Identify which cell holds the provided text, then report its (x, y) central coordinate. 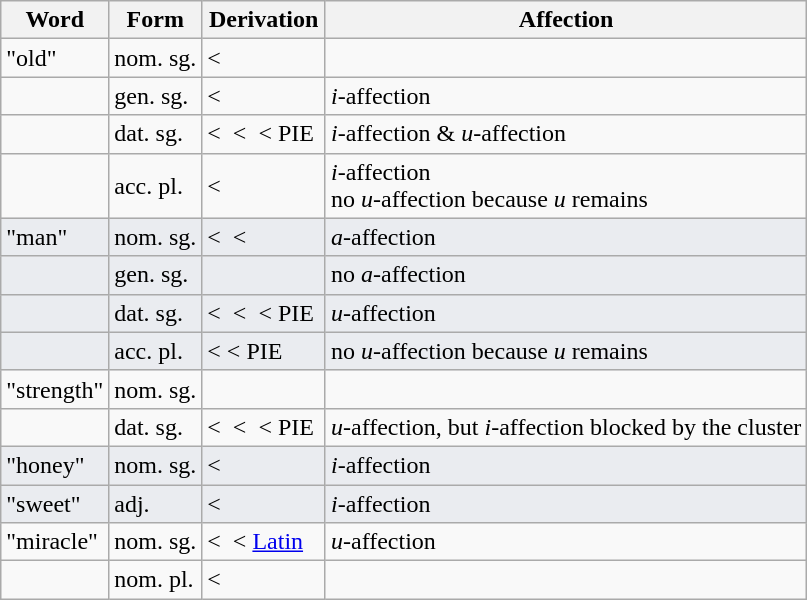
Form (156, 20)
< < Latin (264, 542)
adj. (156, 503)
i‑affection & u‑affection (566, 134)
Affection (566, 20)
"sweet" (55, 503)
Derivation (264, 20)
"strength" (55, 389)
< < (264, 237)
Word (55, 20)
nom. pl. (156, 580)
i‑affectionno u‑affection because u remains (566, 186)
"old" (55, 58)
no a‑affection (566, 275)
"miracle" (55, 542)
"honey" (55, 465)
< < PIE (264, 351)
no u‑affection because u remains (566, 351)
"man" (55, 237)
u‑affection, but i‑affection blocked by the cluster (566, 427)
a‑affection (566, 237)
